For the text-containing cell, return its midpoint in (X, Y) coordinate format. 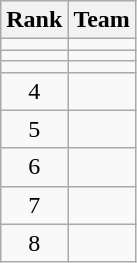
6 (34, 167)
8 (34, 243)
Rank (34, 20)
Team (102, 20)
4 (34, 91)
7 (34, 205)
5 (34, 129)
